Return the [X, Y] coordinate for the center point of the cell that contains the specified text.  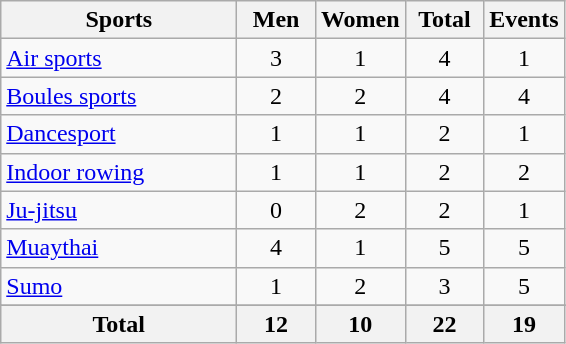
Sports [119, 20]
22 [444, 324]
19 [524, 324]
Indoor rowing [119, 172]
0 [276, 210]
Boules sports [119, 96]
Air sports [119, 58]
Men [276, 20]
Women [360, 20]
10 [360, 324]
Sumo [119, 286]
Muaythai [119, 248]
12 [276, 324]
Dancesport [119, 134]
Ju-jitsu [119, 210]
Events [524, 20]
